For the text-containing cell, return its midpoint in [X, Y] coordinate format. 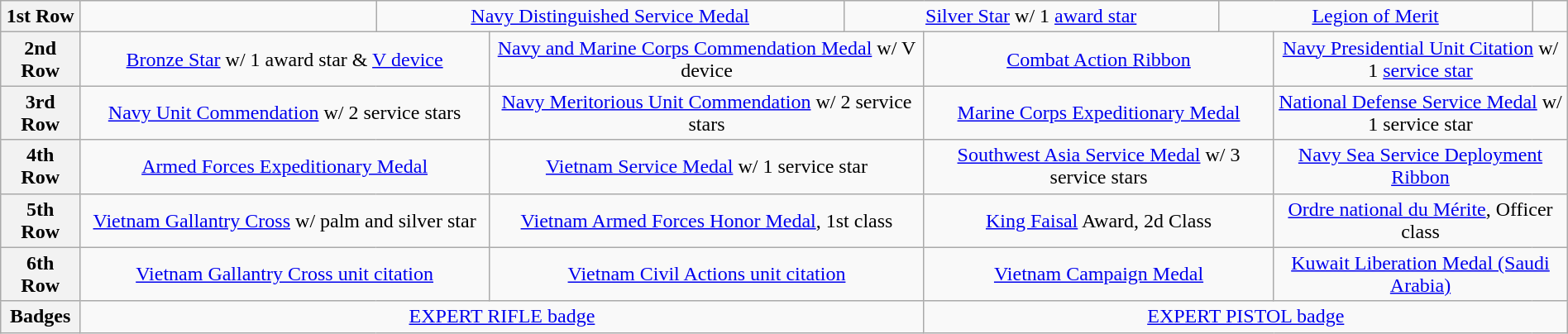
Legion of Merit [1375, 17]
Vietnam Campaign Medal [1098, 274]
Ordre national du Mérite, Officer class [1421, 220]
EXPERT RIFLE badge [503, 317]
Navy Sea Service Deployment Ribbon [1421, 167]
Southwest Asia Service Medal w/ 3 service stars [1098, 167]
Marine Corps Expeditionary Medal [1098, 112]
Silver Star w/ 1 award star [1030, 17]
Navy Presidential Unit Citation w/ 1 service star [1421, 60]
Bronze Star w/ 1 award star & V device [284, 60]
Navy Meritorious Unit Commendation w/ 2 service stars [707, 112]
1st Row [41, 17]
3rd Row [41, 112]
Kuwait Liberation Medal (Saudi Arabia) [1421, 274]
Badges [41, 317]
King Faisal Award, 2d Class [1098, 220]
2nd Row [41, 60]
Vietnam Gallantry Cross unit citation [284, 274]
EXPERT PISTOL badge [1245, 317]
Navy Unit Commendation w/ 2 service stars [284, 112]
Vietnam Service Medal w/ 1 service star [707, 167]
Vietnam Gallantry Cross w/ palm and silver star [284, 220]
4th Row [41, 167]
National Defense Service Medal w/ 1 service star [1421, 112]
Navy Distinguished Service Medal [610, 17]
5th Row [41, 220]
6th Row [41, 274]
Vietnam Armed Forces Honor Medal, 1st class [707, 220]
Vietnam Civil Actions unit citation [707, 274]
Navy and Marine Corps Commendation Medal w/ V device [707, 60]
Armed Forces Expeditionary Medal [284, 167]
Combat Action Ribbon [1098, 60]
